Return the [x, y] coordinate for the center point of the cell that contains the specified text.  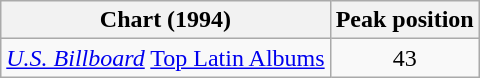
Peak position [404, 20]
U.S. Billboard Top Latin Albums [166, 58]
43 [404, 58]
Chart (1994) [166, 20]
